Return the (x, y) coordinate for the center point of the cell that contains the specified text.  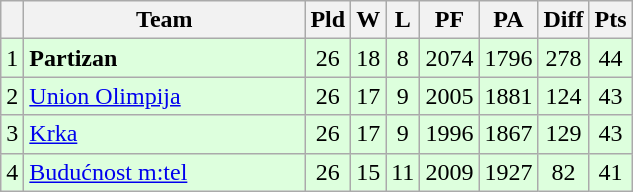
2009 (450, 172)
2074 (450, 58)
1867 (508, 134)
PF (450, 20)
1 (12, 58)
18 (368, 58)
124 (564, 96)
11 (403, 172)
82 (564, 172)
PA (508, 20)
41 (610, 172)
8 (403, 58)
1996 (450, 134)
Pld (328, 20)
Krka (164, 134)
Budućnost m:tel (164, 172)
Team (164, 20)
4 (12, 172)
W (368, 20)
1927 (508, 172)
2005 (450, 96)
Pts (610, 20)
L (403, 20)
1881 (508, 96)
15 (368, 172)
Union Olimpija (164, 96)
278 (564, 58)
129 (564, 134)
44 (610, 58)
1796 (508, 58)
3 (12, 134)
2 (12, 96)
Partizan (164, 58)
Diff (564, 20)
